Find where the given text appears and provide that cell's center as [x, y] coordinate. 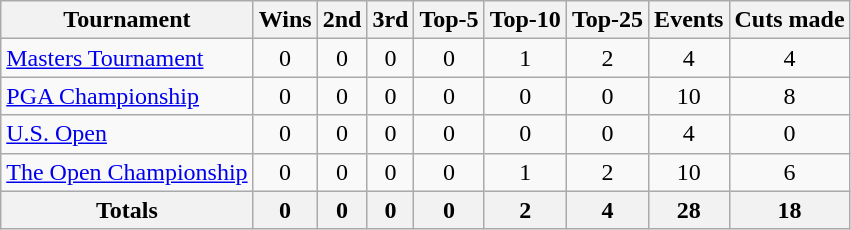
PGA Championship [127, 96]
6 [790, 172]
The Open Championship [127, 172]
2nd [342, 20]
Top-25 [607, 20]
U.S. Open [127, 134]
Masters Tournament [127, 58]
Top-10 [525, 20]
Totals [127, 210]
Tournament [127, 20]
18 [790, 210]
Top-5 [449, 20]
3rd [390, 20]
Cuts made [790, 20]
Wins [285, 20]
Events [689, 20]
28 [689, 210]
8 [790, 96]
